From the cell containing the given text, extract its center point as [X, Y] coordinate. 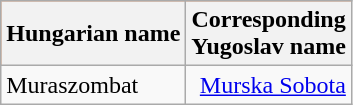
Hungarian name [94, 34]
Murska Sobota [269, 85]
CorrespondingYugoslav name [269, 34]
Muraszombat [94, 85]
